Find where the given text appears and provide that cell's center as (X, Y) coordinate. 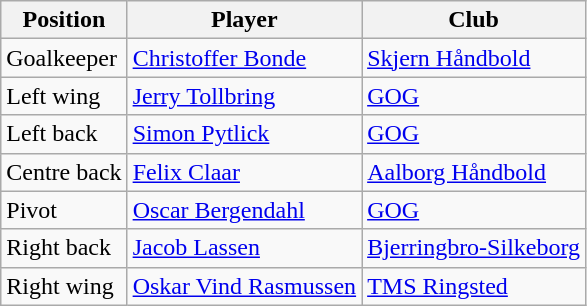
Player (244, 20)
Club (474, 20)
Left back (64, 134)
TMS Ringsted (474, 286)
Left wing (64, 96)
Simon Pytlick (244, 134)
Christoffer Bonde (244, 58)
Felix Claar (244, 172)
Aalborg Håndbold (474, 172)
Oskar Vind Rasmussen (244, 286)
Goalkeeper (64, 58)
Right wing (64, 286)
Position (64, 20)
Centre back (64, 172)
Jerry Tollbring (244, 96)
Jacob Lassen (244, 248)
Right back (64, 248)
Pivot (64, 210)
Oscar Bergendahl (244, 210)
Bjerringbro-Silkeborg (474, 248)
Skjern Håndbold (474, 58)
